From the cell containing the given text, extract its center point as [x, y] coordinate. 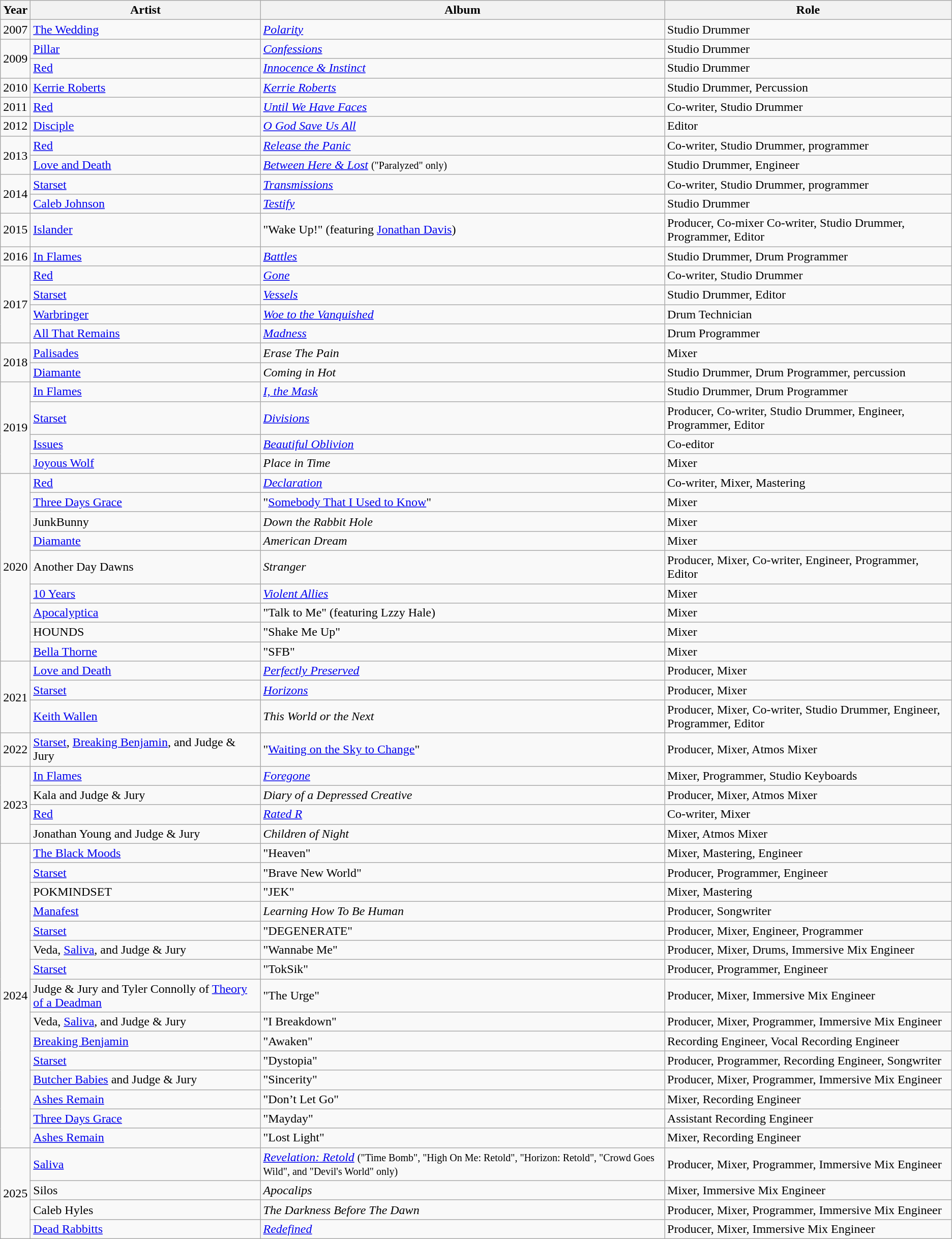
Year [15, 10]
Testify [463, 203]
"Wannabe Me" [463, 950]
Judge & Jury and Tyler Connolly of Theory of a Deadman [145, 996]
Producer, Mixer, Co-writer, Engineer, Programmer, Editor [809, 567]
Gone [463, 276]
Divisions [463, 418]
2016 [15, 256]
Co-editor [809, 444]
The Darkness Before The Dawn [463, 1209]
Jonathan Young and Judge & Jury [145, 834]
Producer, Co-mixer Co-writer, Studio Drummer, Programmer, Editor [809, 230]
Madness [463, 334]
"DEGENERATE" [463, 930]
"Talk to Me" (featuring Lzzy Hale) [463, 613]
"SFB" [463, 652]
Drum Programmer [809, 334]
Between Here & Lost ("Paralyzed" only) [463, 165]
Butcher Babies and Judge & Jury [145, 1080]
2007 [15, 29]
2017 [15, 305]
HOUNDS [145, 632]
"Heaven" [463, 853]
Assistant Recording Engineer [809, 1118]
Rated R [463, 814]
Manafest [145, 911]
2024 [15, 995]
Starset, Breaking Benjamin, and Judge & Jury [145, 750]
2025 [15, 1193]
10 Years [145, 594]
Mixer, Atmos Mixer [809, 834]
"The Urge" [463, 996]
"Don’t Let Go" [463, 1099]
Revelation: Retold ("Time Bomb", "High On Me: Retold", "Horizon: Retold", "Crowd Goes Wild", and "Devil's World" only) [463, 1164]
Children of Night [463, 834]
Release the Panic [463, 145]
Joyous Wolf [145, 463]
Stranger [463, 567]
2023 [15, 805]
"Somebody That I Used to Know" [463, 502]
Co-writer, Mixer [809, 814]
Producer, Songwriter [809, 911]
Caleb Hyles [145, 1209]
Confessions [463, 49]
Producer, Co-writer, Studio Drummer, Engineer, Programmer, Editor [809, 418]
Issues [145, 444]
Mixer, Mastering, Engineer [809, 853]
Mixer, Mastering [809, 892]
2020 [15, 567]
Editor [809, 126]
Palisades [145, 353]
2011 [15, 107]
American Dream [463, 541]
Album [463, 10]
Breaking Benjamin [145, 1041]
The Wedding [145, 29]
Producer, Mixer, Drums, Immersive Mix Engineer [809, 950]
Coming in Hot [463, 372]
"Awaken" [463, 1041]
Bella Thorne [145, 652]
2009 [15, 58]
Disciple [145, 126]
2019 [15, 427]
POKMINDSET [145, 892]
Learning How To Be Human [463, 911]
JunkBunny [145, 521]
Co-writer, Mixer, Mastering [809, 483]
"Sincerity" [463, 1080]
Dead Rabbitts [145, 1229]
Producer, Mixer, Engineer, Programmer [809, 930]
"Brave New World" [463, 872]
Mixer, Immersive Mix Engineer [809, 1190]
Redefined [463, 1229]
Role [809, 10]
This World or the Next [463, 716]
Recording Engineer, Vocal Recording Engineer [809, 1041]
Erase The Pain [463, 353]
Foregone [463, 776]
Vessels [463, 295]
Down the Rabbit Hole [463, 521]
Pillar [145, 49]
2014 [15, 194]
"JEK" [463, 892]
Declaration [463, 483]
The Black Moods [145, 853]
Drum Technician [809, 314]
2012 [15, 126]
Transmissions [463, 184]
2010 [15, 87]
"Mayday" [463, 1118]
"Waiting on the Sky to Change" [463, 750]
Studio Drummer, Editor [809, 295]
Artist [145, 10]
Keith Wallen [145, 716]
Perfectly Preserved [463, 671]
Place in Time [463, 463]
Caleb Johnson [145, 203]
Polarity [463, 29]
I, the Mask [463, 392]
Innocence & Instinct [463, 68]
Apocalips [463, 1190]
2021 [15, 697]
"Shake Me Up" [463, 632]
Saliva [145, 1164]
Silos [145, 1190]
Apocalyptica [145, 613]
Mixer, Programmer, Studio Keyboards [809, 776]
Until We Have Faces [463, 107]
"Lost Light" [463, 1138]
Studio Drummer, Percussion [809, 87]
Studio Drummer, Drum Programmer, percussion [809, 372]
Battles [463, 256]
Woe to the Vanquished [463, 314]
2013 [15, 155]
Studio Drummer, Engineer [809, 165]
Beautiful Oblivion [463, 444]
2015 [15, 230]
Warbringer [145, 314]
Producer, Mixer, Co-writer, Studio Drummer, Engineer, Programmer, Editor [809, 716]
"Dystopia" [463, 1060]
Horizons [463, 690]
Violent Allies [463, 594]
Kala and Judge & Jury [145, 795]
Another Day Dawns [145, 567]
"I Breakdown" [463, 1022]
"Wake Up!" (featuring Jonathan Davis) [463, 230]
O God Save Us All [463, 126]
Producer, Programmer, Recording Engineer, Songwriter [809, 1060]
Islander [145, 230]
All That Remains [145, 334]
Diary of a Depressed Creative [463, 795]
2022 [15, 750]
2018 [15, 363]
"TokSik" [463, 969]
